Scan for the cell matching the given text and deliver its [x, y] coordinate at center. 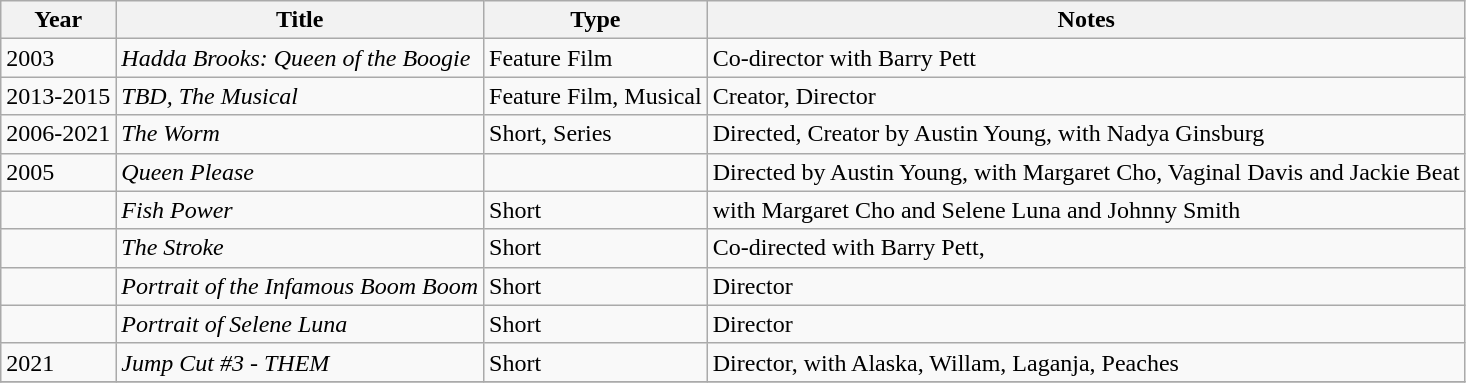
Co-directed with Barry Pett, [1086, 248]
Portrait of Selene Luna [300, 324]
2021 [58, 362]
Hadda Brooks: Queen of the Boogie [300, 58]
Fish Power [300, 210]
Short, Series [596, 134]
Portrait of the Infamous Boom Boom [300, 286]
Year [58, 20]
Directed, Creator by Austin Young, with Nadya Ginsburg [1086, 134]
2013-2015 [58, 96]
Director, with Alaska, Willam, Laganja, Peaches [1086, 362]
Type [596, 20]
Directed by Austin Young, with Margaret Cho, Vaginal Davis and Jackie Beat [1086, 172]
Co-director with Barry Pett [1086, 58]
Notes [1086, 20]
2006-2021 [58, 134]
TBD, The Musical [300, 96]
Feature Film, Musical [596, 96]
Feature Film [596, 58]
The Worm [300, 134]
2005 [58, 172]
The Stroke [300, 248]
Queen Please [300, 172]
Jump Cut #3 - THEM [300, 362]
with Margaret Cho and Selene Luna and Johnny Smith [1086, 210]
2003 [58, 58]
Creator, Director [1086, 96]
Title [300, 20]
